Pinpoint the cell where the given text exists, returning its [x, y] midpoint coordinate. 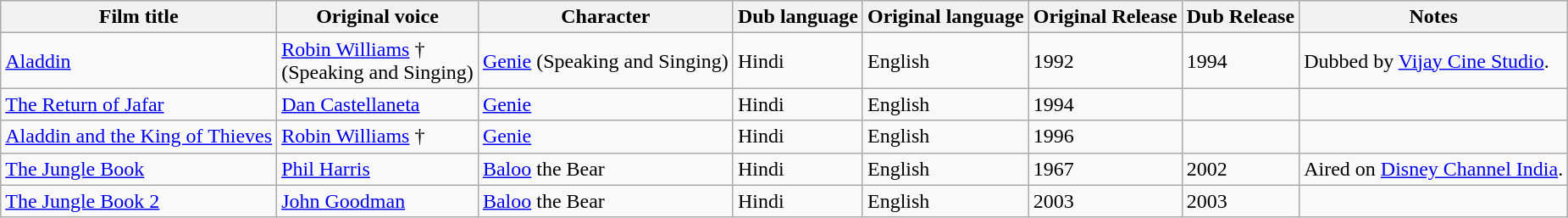
Character [605, 17]
The Jungle Book [139, 169]
1967 [1105, 169]
Original language [945, 17]
Phil Harris [378, 169]
Dub Release [1240, 17]
The Jungle Book 2 [139, 201]
1992 [1105, 61]
Aladdin and the King of Thieves [139, 137]
Notes [1433, 17]
The Return of Jafar [139, 104]
Aired on Disney Channel India. [1433, 169]
Film title [139, 17]
Original voice [378, 17]
Aladdin [139, 61]
2002 [1240, 169]
1996 [1105, 137]
Original Release [1105, 17]
John Goodman [378, 201]
Robin Williams † [378, 137]
Dub language [798, 17]
Genie (Speaking and Singing) [605, 61]
Robin Williams † (Speaking and Singing) [378, 61]
Dubbed by Vijay Cine Studio. [1433, 61]
Dan Castellaneta [378, 104]
